Capture the cell that displays the provided text and extract its (x, y) central coordinate. 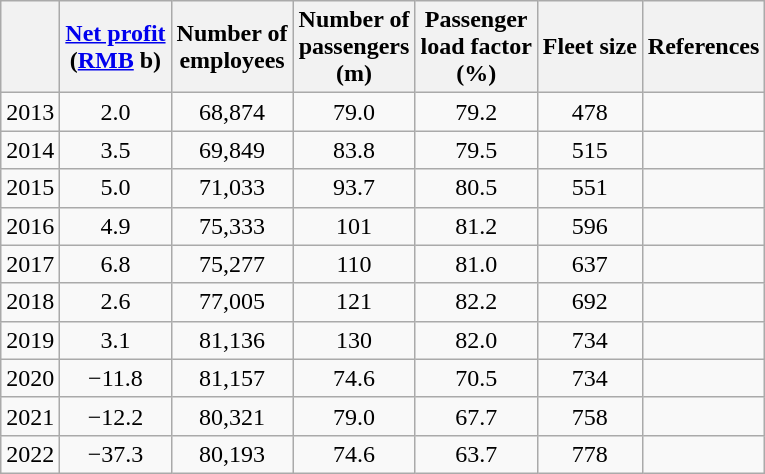
82.2 (476, 302)
2021 (30, 416)
79.2 (476, 112)
2014 (30, 150)
82.0 (476, 340)
758 (590, 416)
551 (590, 188)
Fleet size (590, 47)
77,005 (232, 302)
2015 (30, 188)
2017 (30, 264)
3.5 (116, 150)
75,277 (232, 264)
81,136 (232, 340)
2018 (30, 302)
Number ofpassengers(m) (354, 47)
692 (590, 302)
110 (354, 264)
4.9 (116, 226)
81,157 (232, 378)
References (704, 47)
79.5 (476, 150)
2013 (30, 112)
2019 (30, 340)
67.7 (476, 416)
80,321 (232, 416)
80.5 (476, 188)
2.6 (116, 302)
478 (590, 112)
3.1 (116, 340)
70.5 (476, 378)
101 (354, 226)
121 (354, 302)
596 (590, 226)
Net profit(RMB b) (116, 47)
−11.8 (116, 378)
Passengerload factor(%) (476, 47)
5.0 (116, 188)
68,874 (232, 112)
−12.2 (116, 416)
81.2 (476, 226)
75,333 (232, 226)
93.7 (354, 188)
2022 (30, 454)
80,193 (232, 454)
Number ofemployees (232, 47)
71,033 (232, 188)
−37.3 (116, 454)
130 (354, 340)
69,849 (232, 150)
778 (590, 454)
515 (590, 150)
2020 (30, 378)
2.0 (116, 112)
6.8 (116, 264)
637 (590, 264)
63.7 (476, 454)
83.8 (354, 150)
81.0 (476, 264)
2016 (30, 226)
